Find where the given text appears and provide that cell's center as [x, y] coordinate. 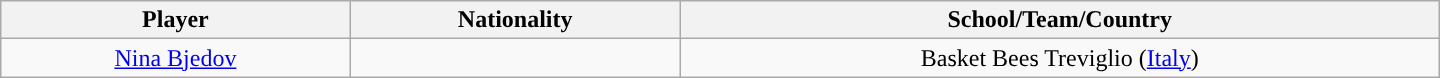
Nina Bjedov [176, 58]
School/Team/Country [1060, 20]
Player [176, 20]
Basket Bees Treviglio (Italy) [1060, 58]
Nationality [515, 20]
